Output the (x, y) coordinate of the center of the cell containing the given text.  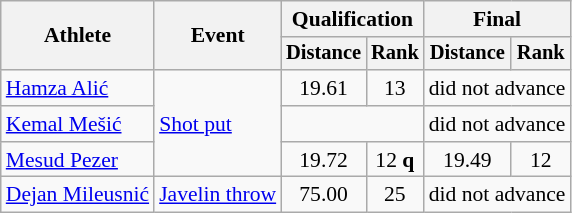
Mesud Pezer (78, 160)
12 q (395, 160)
12 (540, 160)
25 (395, 195)
Athlete (78, 36)
75.00 (324, 195)
13 (395, 88)
Javelin throw (218, 195)
19.72 (324, 160)
Kemal Mešić (78, 124)
Qualification (352, 19)
Event (218, 36)
Final (498, 19)
Hamza Alić (78, 88)
Shot put (218, 124)
19.49 (468, 160)
Dejan Mileusnić (78, 195)
19.61 (324, 88)
